From the cell containing the given text, extract its center point as [x, y] coordinate. 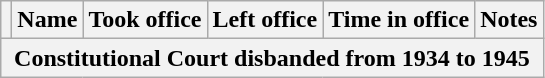
Time in office [399, 20]
Constitutional Court disbanded from 1934 to 1945 [272, 58]
Name [48, 20]
Took office [145, 20]
Notes [509, 20]
Left office [265, 20]
